Scan for the cell matching the given text and deliver its [x, y] coordinate at center. 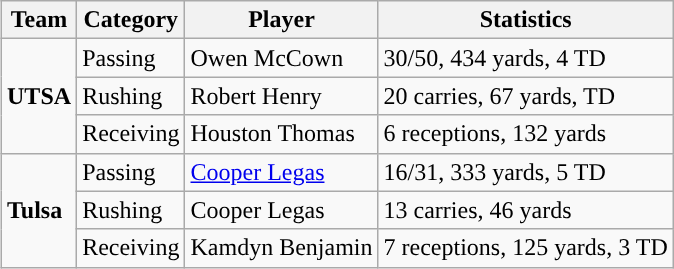
UTSA [40, 96]
16/31, 333 yards, 5 TD [526, 172]
13 carries, 46 yards [526, 210]
Houston Thomas [282, 134]
Tulsa [40, 210]
Team [40, 20]
Kamdyn Benjamin [282, 248]
Statistics [526, 20]
20 carries, 67 yards, TD [526, 96]
7 receptions, 125 yards, 3 TD [526, 248]
Robert Henry [282, 96]
6 receptions, 132 yards [526, 134]
Owen McCown [282, 58]
Player [282, 20]
Category [131, 20]
30/50, 434 yards, 4 TD [526, 58]
